Output the [x, y] coordinate of the center of the cell containing the given text.  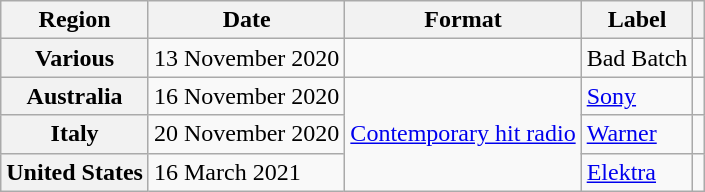
Format [463, 20]
Australia [75, 96]
Sony [637, 96]
Italy [75, 134]
Label [637, 20]
Contemporary hit radio [463, 134]
Date [246, 20]
Region [75, 20]
16 March 2021 [246, 172]
Various [75, 58]
13 November 2020 [246, 58]
Bad Batch [637, 58]
20 November 2020 [246, 134]
16 November 2020 [246, 96]
Elektra [637, 172]
United States [75, 172]
Warner [637, 134]
